Find where the given text appears and provide that cell's center as [x, y] coordinate. 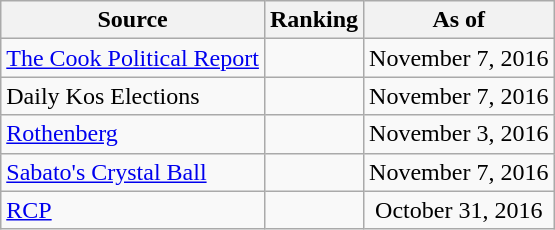
Source [133, 20]
Sabato's Crystal Ball [133, 172]
Ranking [314, 20]
November 3, 2016 [459, 134]
October 31, 2016 [459, 210]
As of [459, 20]
The Cook Political Report [133, 58]
Daily Kos Elections [133, 96]
RCP [133, 210]
Rothenberg [133, 134]
